Return the (x, y) coordinate for the center point of the cell that contains the specified text.  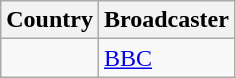
Country (50, 20)
Broadcaster (166, 20)
BBC (166, 58)
